Return (X, Y) of the center of cell containing provided text 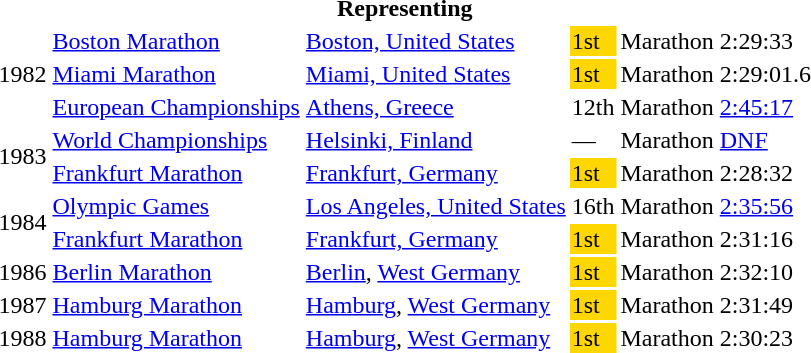
Miami, United States (436, 74)
16th (593, 206)
Miami Marathon (176, 74)
World Championships (176, 140)
Athens, Greece (436, 107)
Boston Marathon (176, 41)
Helsinki, Finland (436, 140)
Berlin Marathon (176, 272)
European Championships (176, 107)
12th (593, 107)
Olympic Games (176, 206)
Los Angeles, United States (436, 206)
— (593, 140)
Berlin, West Germany (436, 272)
Boston, United States (436, 41)
